Return (X, Y) of the center of cell containing provided text 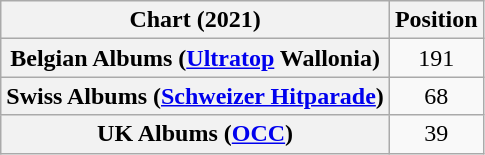
UK Albums (OCC) (196, 134)
Chart (2021) (196, 20)
Belgian Albums (Ultratop Wallonia) (196, 58)
68 (436, 96)
Swiss Albums (Schweizer Hitparade) (196, 96)
191 (436, 58)
39 (436, 134)
Position (436, 20)
